Detect which cell encompasses the target text, then output its (x, y) center coordinate. 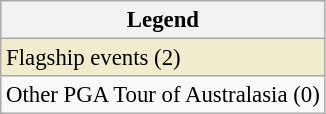
Flagship events (2) (163, 58)
Legend (163, 20)
Other PGA Tour of Australasia (0) (163, 95)
